Locate the cell with the specified text and output its (x, y) center coordinate. 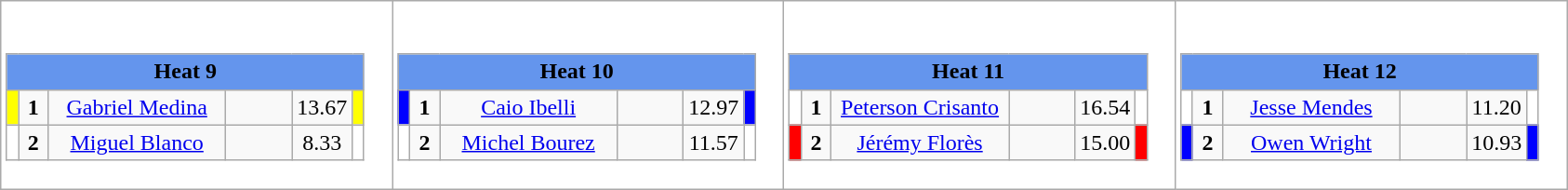
Owen Wright (1311, 142)
Miguel Blanco (138, 142)
Heat 12 1 Jesse Mendes 11.20 2 Owen Wright 10.93 (1371, 95)
Caio Ibelli (528, 107)
Heat 10 1 Caio Ibelli 12.97 2 Michel Bourez 11.57 (588, 95)
11.20 (1497, 107)
Heat 10 (577, 72)
8.33 (322, 142)
Heat 9 1 Gabriel Medina 13.67 2 Miguel Blanco 8.33 (197, 95)
Michel Bourez (528, 142)
Heat 12 (1360, 72)
12.97 (714, 107)
16.54 (1105, 107)
Peterson Crisanto (921, 107)
Gabriel Medina (138, 107)
13.67 (322, 107)
11.57 (714, 142)
Heat 11 (968, 72)
Heat 11 1 Peterson Crisanto 16.54 2 Jérémy Florès 15.00 (980, 95)
Heat 9 (185, 72)
15.00 (1105, 142)
Jérémy Florès (921, 142)
10.93 (1497, 142)
Jesse Mendes (1311, 107)
